Extract the (x, y) coordinate from the center of the cell holding the provided text.  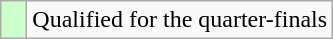
Qualified for the quarter-finals (180, 20)
